For the text-containing cell, return its midpoint in [x, y] coordinate format. 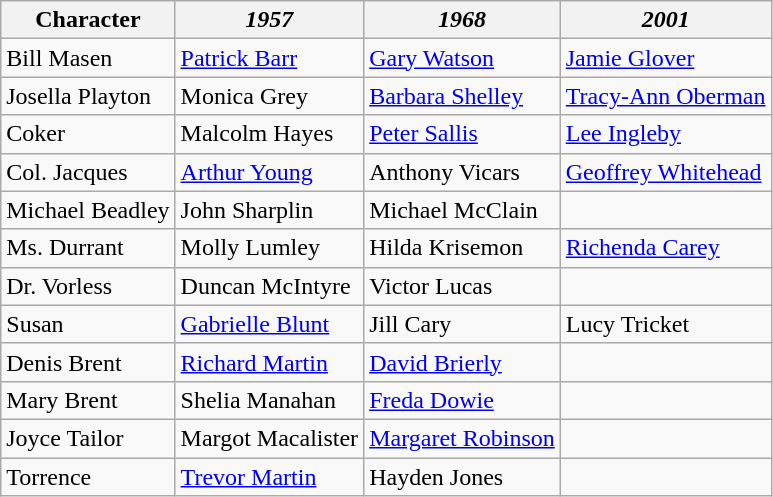
Molly Lumley [270, 248]
Hayden Jones [462, 477]
Lee Ingleby [666, 134]
Dr. Vorless [88, 286]
1968 [462, 20]
Michael McClain [462, 210]
Peter Sallis [462, 134]
Richenda Carey [666, 248]
Hilda Krisemon [462, 248]
1957 [270, 20]
Joyce Tailor [88, 438]
Monica Grey [270, 96]
Anthony Vicars [462, 172]
Patrick Barr [270, 58]
Jamie Glover [666, 58]
Trevor Martin [270, 477]
Josella Playton [88, 96]
Gary Watson [462, 58]
Michael Beadley [88, 210]
Margaret Robinson [462, 438]
Bill Masen [88, 58]
Susan [88, 324]
Torrence [88, 477]
Lucy Tricket [666, 324]
Arthur Young [270, 172]
Margot Macalister [270, 438]
Denis Brent [88, 362]
2001 [666, 20]
Ms. Durrant [88, 248]
Richard Martin [270, 362]
Duncan McIntyre [270, 286]
John Sharplin [270, 210]
Malcolm Hayes [270, 134]
Barbara Shelley [462, 96]
Coker [88, 134]
Tracy-Ann Oberman [666, 96]
Geoffrey Whitehead [666, 172]
Gabrielle Blunt [270, 324]
Freda Dowie [462, 400]
Col. Jacques [88, 172]
Jill Cary [462, 324]
Victor Lucas [462, 286]
David Brierly [462, 362]
Shelia Manahan [270, 400]
Mary Brent [88, 400]
Character [88, 20]
